Provide the [x, y] coordinate of the cell's center where the given text is located.  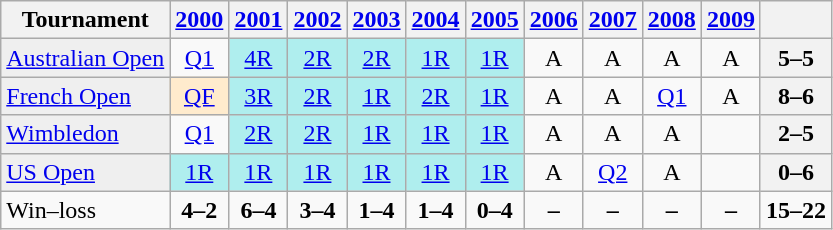
3R [258, 96]
2005 [494, 20]
Q2 [612, 172]
2008 [672, 20]
2004 [436, 20]
3–4 [318, 210]
Australian Open [86, 58]
US Open [86, 172]
2007 [612, 20]
2000 [200, 20]
0–4 [494, 210]
2002 [318, 20]
5–5 [796, 58]
2006 [554, 20]
6–4 [258, 210]
2–5 [796, 134]
8–6 [796, 96]
Win–loss [86, 210]
Wimbledon [86, 134]
2001 [258, 20]
2003 [376, 20]
Tournament [86, 20]
4–2 [200, 210]
2009 [730, 20]
4R [258, 58]
French Open [86, 96]
QF [200, 96]
15–22 [796, 210]
0–6 [796, 172]
